Provide the [x, y] coordinate of the cell's center where the given text is located.  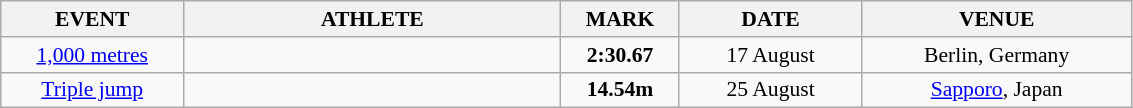
17 August [770, 55]
VENUE [996, 19]
DATE [770, 19]
25 August [770, 90]
14.54m [620, 90]
Triple jump [92, 90]
2:30.67 [620, 55]
MARK [620, 19]
Berlin, Germany [996, 55]
1,000 metres [92, 55]
Sapporo, Japan [996, 90]
ATHLETE [372, 19]
EVENT [92, 19]
